Return the (X, Y) coordinate for the center point of the cell that contains the specified text.  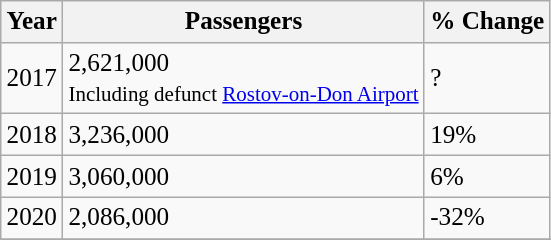
3,236,000 (244, 135)
2020 (32, 218)
2,621,000Including defunct Rostov-on-Don Airport (244, 78)
Year (32, 22)
6% (487, 176)
2018 (32, 135)
2,086,000 (244, 218)
Passengers (244, 22)
3,060,000 (244, 176)
% Change (487, 22)
? (487, 78)
2019 (32, 176)
2017 (32, 78)
-32% (487, 218)
19% (487, 135)
